From the cell containing the given text, extract its center point as [x, y] coordinate. 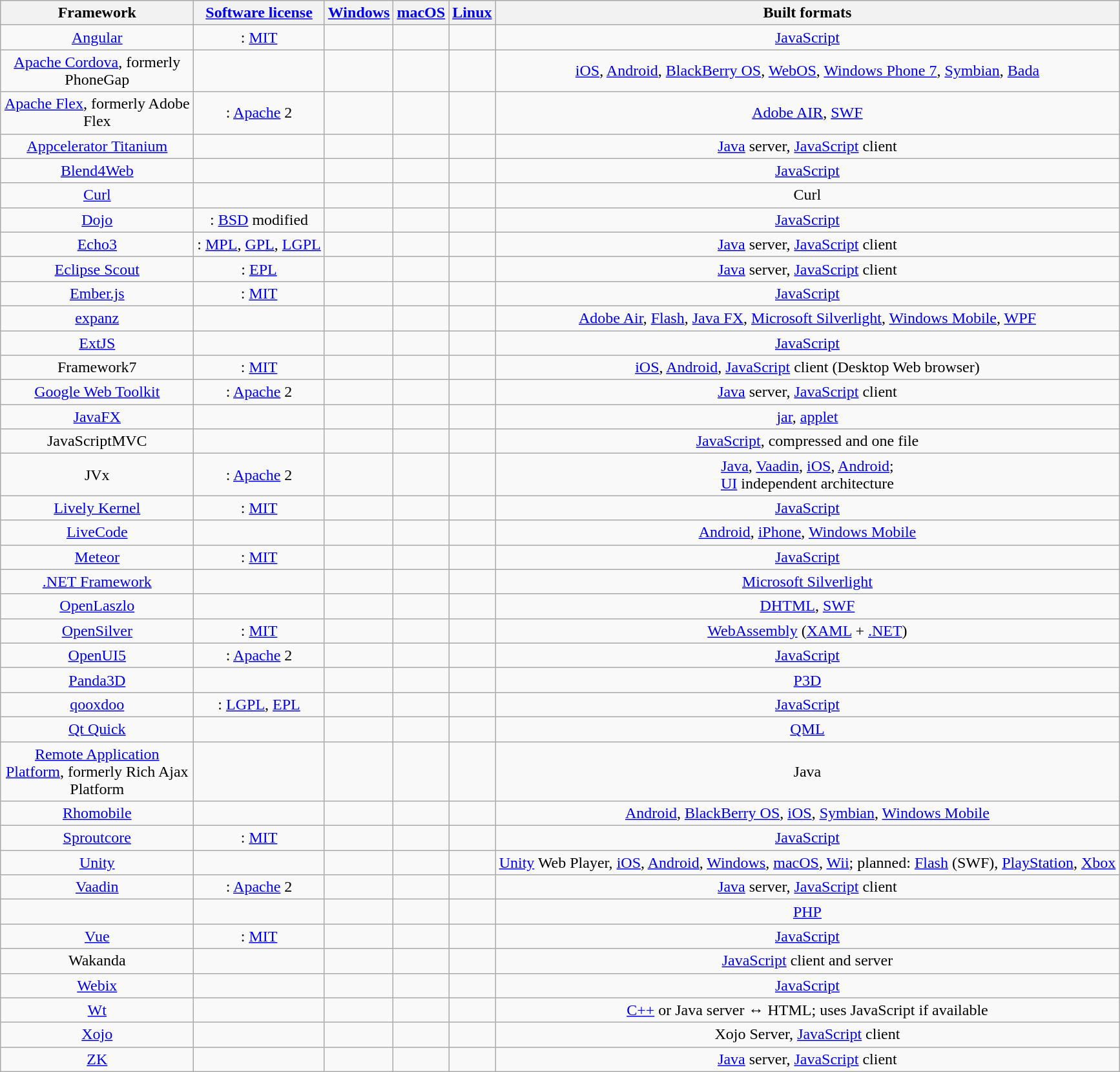
macOS [421, 13]
Built formats [807, 13]
Lively Kernel [97, 508]
Java [807, 772]
Linux [472, 13]
OpenLaszlo [97, 606]
Unity Web Player, iOS, Android, Windows, macOS, Wii; planned: Flash (SWF), PlayStation, Xbox [807, 863]
Adobe Air, Flash, Java FX, Microsoft Silverlight, Windows Mobile, WPF [807, 318]
Blend4Web [97, 171]
Framework7 [97, 368]
Android, BlackBerry OS, iOS, Symbian, Windows Mobile [807, 814]
WebAssembly (XAML + .NET) [807, 631]
Xojo Server, JavaScript client [807, 1035]
JavaFX [97, 417]
P3D [807, 680]
Unity [97, 863]
JavaScript client and server [807, 961]
DHTML, SWF [807, 606]
iOS, Android, JavaScript client (Desktop Web browser) [807, 368]
Adobe AIR, SWF [807, 112]
JavaScriptMVC [97, 441]
Sproutcore [97, 838]
Echo3 [97, 244]
ExtJS [97, 343]
Apache Cordova, formerly PhoneGap [97, 71]
C++ or Java server ↔ HTML; uses JavaScript if available [807, 1010]
jar, applet [807, 417]
Wakanda [97, 961]
JVx [97, 474]
: MPL, GPL, LGPL [259, 244]
iOS, Android, BlackBerry OS, WebOS, Windows Phone 7, Symbian, Bada [807, 71]
Vaadin [97, 887]
QML [807, 729]
Xojo [97, 1035]
expanz [97, 318]
ZK [97, 1059]
Windows [359, 13]
Software license [259, 13]
Microsoft Silverlight [807, 582]
Appcelerator Titanium [97, 146]
JavaScript, compressed and one file [807, 441]
OpenSilver [97, 631]
Webix [97, 985]
Panda3D [97, 680]
Vue [97, 936]
.NET Framework [97, 582]
Dojo [97, 220]
Ember.js [97, 293]
: LGPL, EPL [259, 704]
PHP [807, 912]
Qt Quick [97, 729]
Rhomobile [97, 814]
: BSD modified [259, 220]
Remote Application Platform, formerly Rich Ajax Platform [97, 772]
LiveCode [97, 532]
Apache Flex, formerly Adobe Flex [97, 112]
OpenUI5 [97, 655]
Android, iPhone, Windows Mobile [807, 532]
Google Web Toolkit [97, 392]
Meteor [97, 557]
Java, Vaadin, iOS, Android;UI independent architecture [807, 474]
: EPL [259, 269]
qooxdoo [97, 704]
Framework [97, 13]
Wt [97, 1010]
Eclipse Scout [97, 269]
Angular [97, 37]
